Determine the (X, Y) coordinate at the center of the cell enclosing the given text.  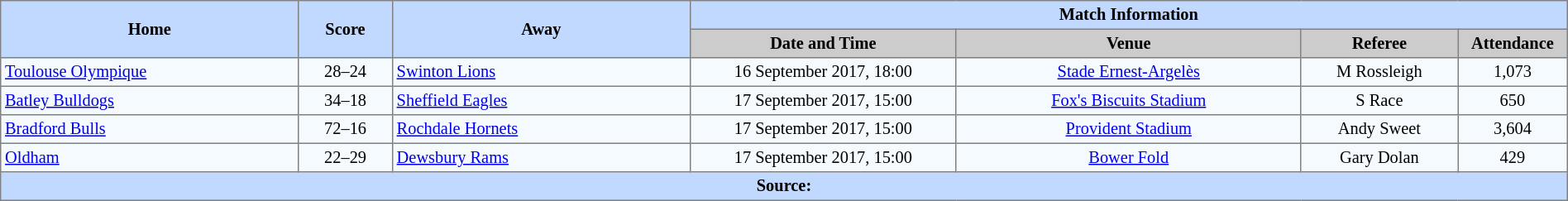
Bradford Bulls (150, 129)
M Rossleigh (1379, 72)
Oldham (150, 157)
650 (1513, 100)
Away (541, 30)
Match Information (1128, 15)
Sheffield Eagles (541, 100)
Referee (1379, 43)
Provident Stadium (1128, 129)
34–18 (346, 100)
S Race (1379, 100)
22–29 (346, 157)
429 (1513, 157)
Fox's Biscuits Stadium (1128, 100)
Gary Dolan (1379, 157)
3,604 (1513, 129)
Attendance (1513, 43)
16 September 2017, 18:00 (823, 72)
72–16 (346, 129)
Bower Fold (1128, 157)
Toulouse Olympique (150, 72)
Stade Ernest-Argelès (1128, 72)
28–24 (346, 72)
Rochdale Hornets (541, 129)
Date and Time (823, 43)
Batley Bulldogs (150, 100)
Source: (784, 186)
Home (150, 30)
Score (346, 30)
Venue (1128, 43)
Andy Sweet (1379, 129)
Swinton Lions (541, 72)
1,073 (1513, 72)
Dewsbury Rams (541, 157)
